Pinpoint the cell where the given text exists, returning its [x, y] midpoint coordinate. 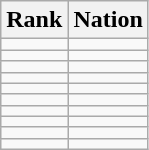
Rank [34, 20]
Nation [108, 20]
